From the cell containing the given text, extract its center point as (X, Y) coordinate. 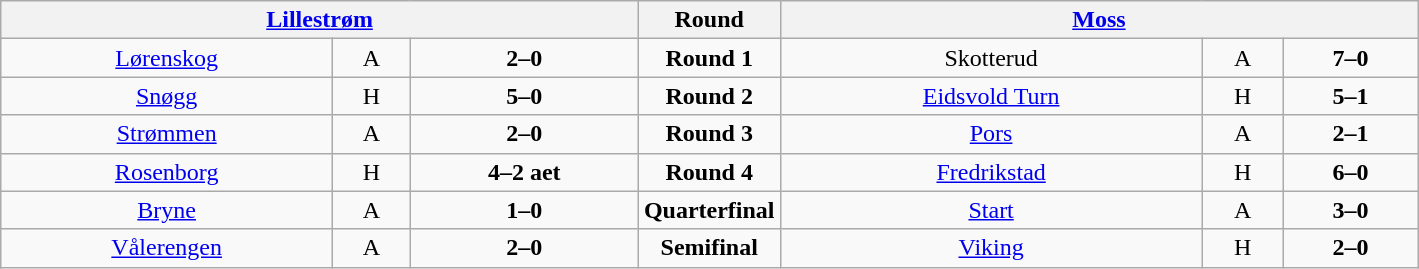
Round 4 (709, 172)
Strømmen (167, 134)
Round 2 (709, 96)
3–0 (1350, 210)
Lillestrøm (320, 20)
4–2 aet (524, 172)
Bryne (167, 210)
Round (709, 20)
6–0 (1350, 172)
7–0 (1350, 58)
5–1 (1350, 96)
Start (991, 210)
Semifinal (709, 248)
Moss (1099, 20)
Quarterfinal (709, 210)
Eidsvold Turn (991, 96)
Round 3 (709, 134)
Vålerengen (167, 248)
Viking (991, 248)
Round 1 (709, 58)
5–0 (524, 96)
Rosenborg (167, 172)
Fredrikstad (991, 172)
2–1 (1350, 134)
1–0 (524, 210)
Skotterud (991, 58)
Pors (991, 134)
Snøgg (167, 96)
Lørenskog (167, 58)
